Locate the cell with the specified text and output its [x, y] center coordinate. 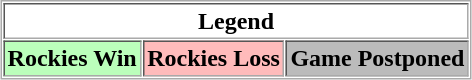
Game Postponed [378, 58]
Rockies Win [72, 58]
Legend [236, 21]
Rockies Loss [214, 58]
